Capture the cell that displays the provided text and extract its [x, y] central coordinate. 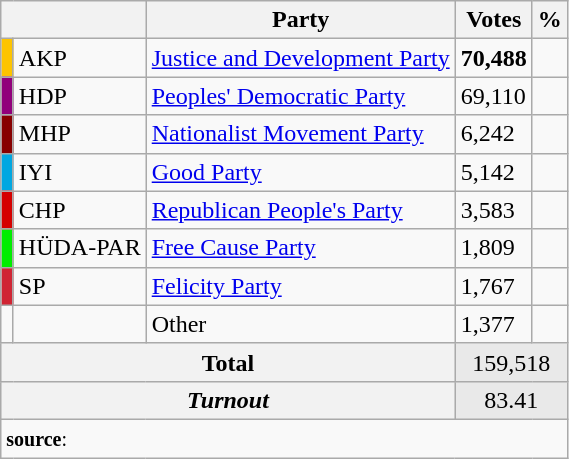
6,242 [494, 134]
Nationalist Movement Party [300, 134]
MHP [80, 134]
Justice and Development Party [300, 58]
70,488 [494, 58]
83.41 [511, 400]
source: [284, 438]
Republican People's Party [300, 210]
HÜDA-PAR [80, 248]
69,110 [494, 96]
Felicity Party [300, 286]
Free Cause Party [300, 248]
SP [80, 286]
159,518 [511, 362]
1,377 [494, 324]
Party [300, 20]
Peoples' Democratic Party [300, 96]
Good Party [300, 172]
1,767 [494, 286]
% [550, 20]
Votes [494, 20]
HDP [80, 96]
5,142 [494, 172]
Total [228, 362]
1,809 [494, 248]
AKP [80, 58]
3,583 [494, 210]
IYI [80, 172]
CHP [80, 210]
Turnout [228, 400]
Other [300, 324]
